Provide the [X, Y] coordinate of the cell's center where the given text is located.  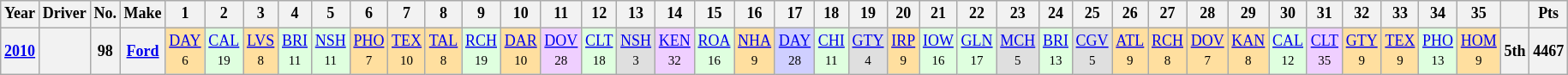
BRI13 [1056, 51]
15 [715, 14]
No. [105, 14]
KEN32 [674, 51]
DOV28 [561, 51]
PHO7 [368, 51]
2 [224, 14]
DAY6 [185, 51]
NHA9 [755, 51]
11 [561, 14]
Pts [1549, 14]
GLN17 [977, 51]
NSH3 [636, 51]
RCH19 [482, 51]
98 [105, 51]
35 [1479, 14]
5th [1515, 51]
3 [260, 14]
16 [755, 14]
30 [1289, 14]
34 [1438, 14]
29 [1248, 14]
CLT35 [1325, 51]
HOM9 [1479, 51]
13 [636, 14]
2010 [21, 51]
24 [1056, 14]
33 [1400, 14]
IOW16 [939, 51]
6 [368, 14]
Year [21, 14]
TAL8 [443, 51]
9 [482, 14]
20 [903, 14]
21 [939, 14]
28 [1207, 14]
12 [600, 14]
26 [1130, 14]
4 [295, 14]
CAL19 [224, 51]
27 [1168, 14]
8 [443, 14]
TEX10 [407, 51]
22 [977, 14]
23 [1018, 14]
5 [331, 14]
18 [831, 14]
10 [521, 14]
Driver [64, 14]
BRI11 [295, 51]
TEX9 [1400, 51]
Make [142, 14]
31 [1325, 14]
KAN8 [1248, 51]
PHO13 [1438, 51]
DOV7 [1207, 51]
4467 [1549, 51]
ROA16 [715, 51]
ATL9 [1130, 51]
1 [185, 14]
CGV5 [1092, 51]
19 [868, 14]
14 [674, 14]
CHI11 [831, 51]
Ford [142, 51]
25 [1092, 14]
RCH8 [1168, 51]
DAR10 [521, 51]
32 [1362, 14]
DAY28 [794, 51]
GTY4 [868, 51]
NSH11 [331, 51]
7 [407, 14]
GTY9 [1362, 51]
CLT18 [600, 51]
IRP9 [903, 51]
LVS8 [260, 51]
MCH5 [1018, 51]
17 [794, 14]
CAL12 [1289, 51]
